From the cell containing the given text, extract its center point as (x, y) coordinate. 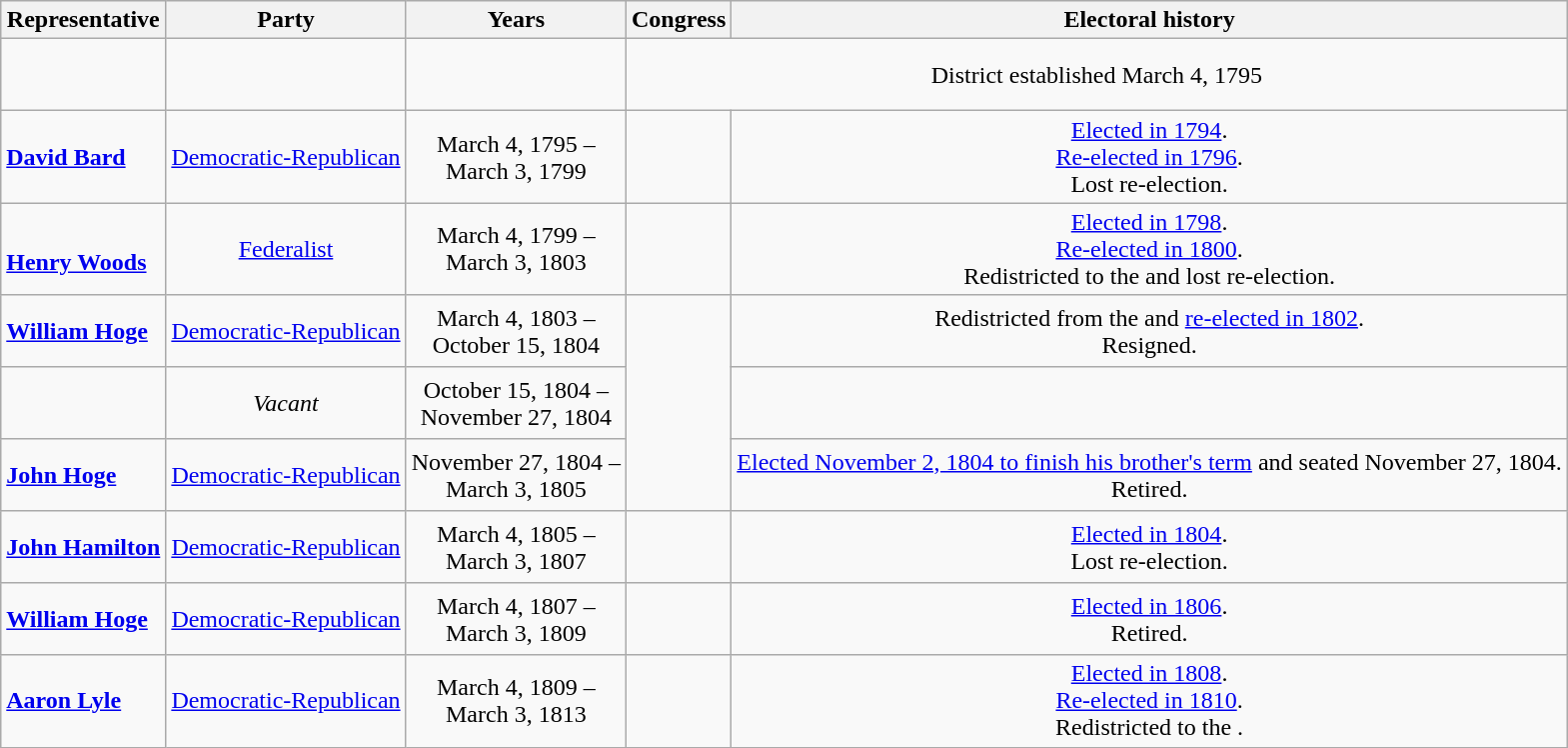
March 4, 1803 –October 15, 1804 (516, 331)
Representative (84, 20)
October 15, 1804 –November 27, 1804 (516, 403)
March 4, 1799 –March 3, 1803 (516, 249)
Elected in 1794.Re-elected in 1796.Lost re-election. (1149, 157)
Vacant (286, 403)
Elected November 2, 1804 to finish his brother's term and seated November 27, 1804.Retired. (1149, 475)
John Hoge (84, 475)
Henry Woods (84, 249)
Elected in 1804.Lost re-election. (1149, 547)
March 4, 1807 –March 3, 1809 (516, 619)
March 4, 1805 –March 3, 1807 (516, 547)
March 4, 1809 –March 3, 1813 (516, 701)
Redistricted from the and re-elected in 1802.Resigned. (1149, 331)
Elected in 1808.Re-elected in 1810.Redistricted to the . (1149, 701)
District established March 4, 1795 (1097, 75)
Congress (680, 20)
Elected in 1806.Retired. (1149, 619)
November 27, 1804 –March 3, 1805 (516, 475)
March 4, 1795 –March 3, 1799 (516, 157)
Aaron Lyle (84, 701)
Federalist (286, 249)
Party (286, 20)
John Hamilton (84, 547)
Elected in 1798.Re-elected in 1800.Redistricted to the and lost re-election. (1149, 249)
David Bard (84, 157)
Electoral history (1149, 20)
Years (516, 20)
